Scan for the cell matching the given text and deliver its (x, y) coordinate at center. 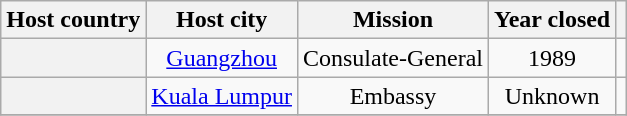
Host city (222, 20)
Consulate-General (392, 58)
Kuala Lumpur (222, 96)
Guangzhou (222, 58)
Unknown (552, 96)
1989 (552, 58)
Embassy (392, 96)
Year closed (552, 20)
Mission (392, 20)
Host country (74, 20)
